For the text-containing cell, return its midpoint in (x, y) coordinate format. 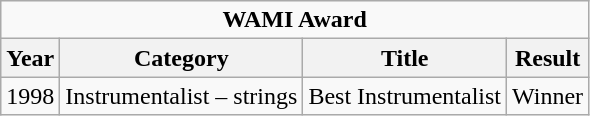
Instrumentalist – strings (182, 96)
Best Instrumentalist (405, 96)
1998 (30, 96)
Winner (548, 96)
Year (30, 58)
Category (182, 58)
Result (548, 58)
WAMI Award (295, 20)
Title (405, 58)
